Locate the cell with the specified text and output its (X, Y) center coordinate. 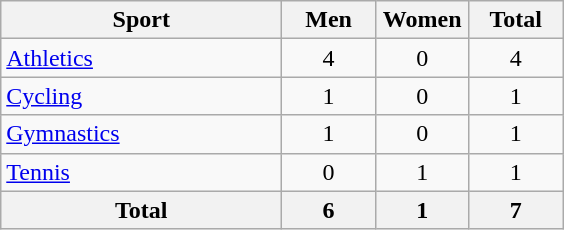
Gymnastics (142, 134)
Tennis (142, 172)
Cycling (142, 96)
7 (516, 210)
Athletics (142, 58)
6 (329, 210)
Sport (142, 20)
Men (329, 20)
Women (422, 20)
